Determine the (x, y) coordinate at the center of the cell enclosing the given text.  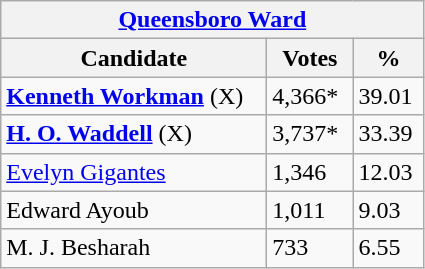
% (388, 58)
Evelyn Gigantes (134, 172)
1,346 (310, 172)
M. J. Besharah (134, 248)
H. O. Waddell (X) (134, 134)
33.39 (388, 134)
Votes (310, 58)
1,011 (310, 210)
6.55 (388, 248)
12.03 (388, 172)
3,737* (310, 134)
4,366* (310, 96)
39.01 (388, 96)
Edward Ayoub (134, 210)
Candidate (134, 58)
Queensboro Ward (212, 20)
9.03 (388, 210)
Kenneth Workman (X) (134, 96)
733 (310, 248)
